Extract the [X, Y] coordinate from the center of the cell holding the provided text.  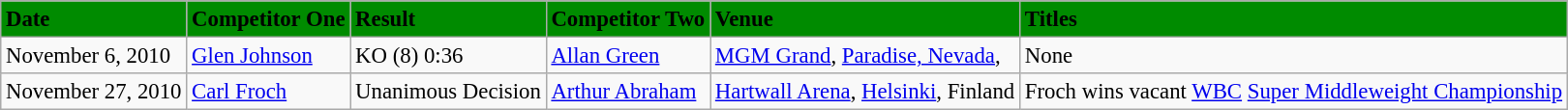
None [1294, 55]
Venue [865, 19]
November 6, 2010 [94, 55]
KO (8) 0:36 [448, 55]
Carl Froch [269, 92]
Titles [1294, 19]
Result [448, 19]
Competitor One [269, 19]
November 27, 2010 [94, 92]
Hartwall Arena, Helsinki, Finland [865, 92]
Date [94, 19]
Competitor Two [627, 19]
MGM Grand, Paradise, Nevada, [865, 55]
Arthur Abraham [627, 92]
Unanimous Decision [448, 92]
Glen Johnson [269, 55]
Allan Green [627, 55]
Froch wins vacant WBC Super Middleweight Championship [1294, 92]
